Capture the cell that displays the provided text and extract its [X, Y] central coordinate. 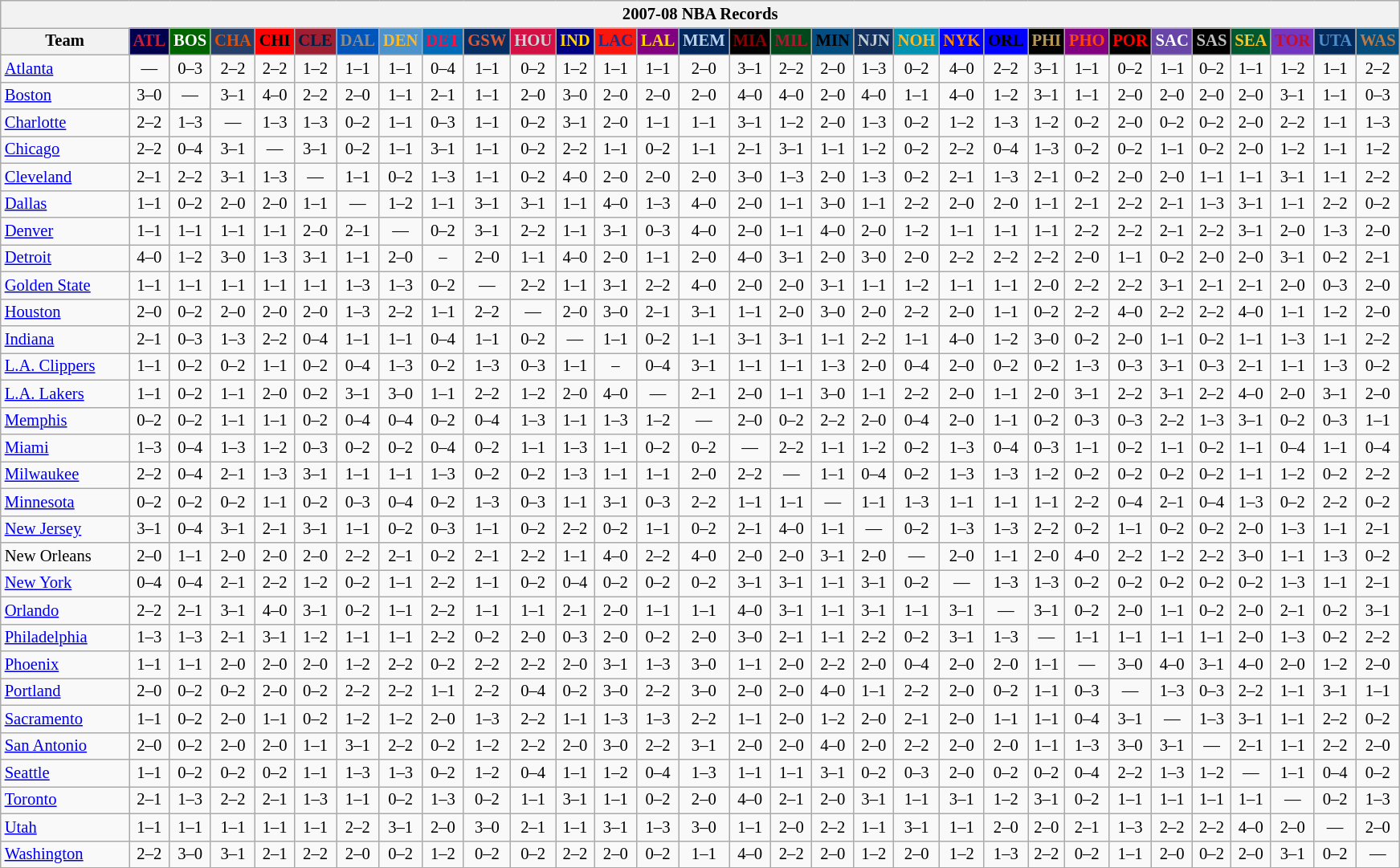
CHA [233, 41]
Memphis [65, 421]
MIL [792, 41]
Charlotte [65, 123]
DEN [400, 41]
L.A. Lakers [65, 393]
Houston [65, 312]
CLE [315, 41]
IND [575, 41]
ORL [1006, 41]
BOS [190, 41]
Portland [65, 691]
WAS [1378, 41]
Seattle [65, 773]
Indiana [65, 340]
LAC [615, 41]
L.A. Clippers [65, 366]
Team [65, 41]
Cleveland [65, 177]
Milwaukee [65, 475]
NYK [961, 41]
Orlando [65, 610]
Golden State [65, 285]
DAL [358, 41]
SAC [1173, 41]
SAS [1212, 41]
Phoenix [65, 664]
New Orleans [65, 556]
DET [443, 41]
ATL [149, 41]
PHO [1087, 41]
Utah [65, 827]
2007-08 NBA Records [700, 14]
NJN [874, 41]
SEA [1251, 41]
Sacramento [65, 719]
MIN [833, 41]
Atlanta [65, 68]
MIA [750, 41]
LAL [658, 41]
Philadelphia [65, 638]
Minnesota [65, 502]
Washington [65, 854]
UTA [1335, 41]
PHI [1047, 41]
Miami [65, 447]
New Jersey [65, 529]
Boston [65, 96]
Detroit [65, 258]
HOU [533, 41]
CHI [275, 41]
Chicago [65, 149]
MEM [704, 41]
NOH [917, 41]
New York [65, 583]
Dallas [65, 204]
TOR [1292, 41]
San Antonio [65, 746]
Denver [65, 230]
GSW [487, 41]
POR [1129, 41]
Toronto [65, 800]
